Detect which cell encompasses the target text, then output its (x, y) center coordinate. 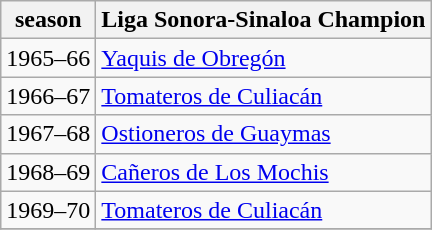
1966–67 (48, 96)
Yaquis de Obregón (264, 58)
1969–70 (48, 210)
1968–69 (48, 172)
Liga Sonora-Sinaloa Champion (264, 20)
season (48, 20)
Cañeros de Los Mochis (264, 172)
1965–66 (48, 58)
1967–68 (48, 134)
Ostioneros de Guaymas (264, 134)
